Return (x, y) of the center of cell containing provided text 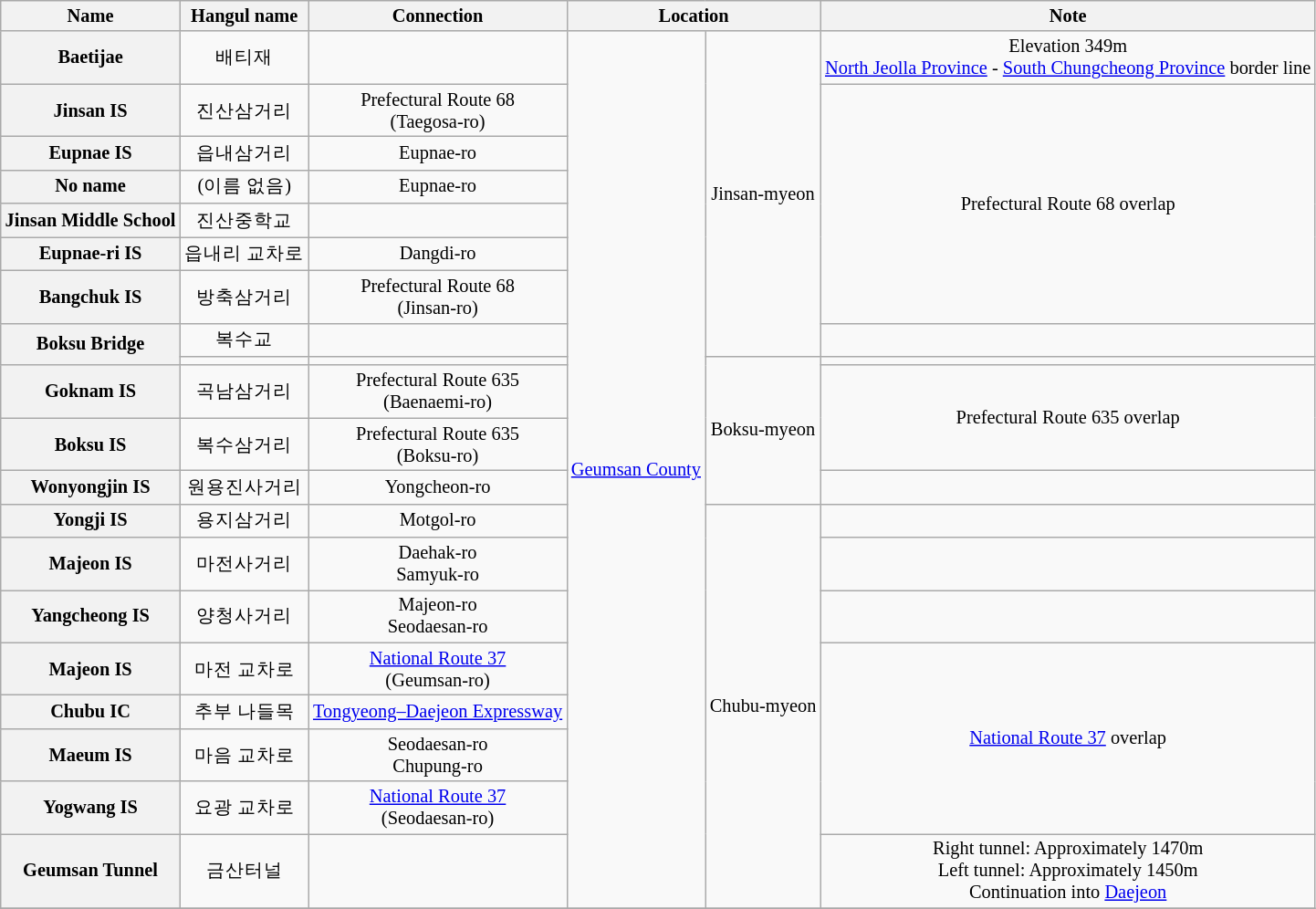
Chubu-myeon (763, 706)
Yongcheon-ro (438, 487)
원용진사거리 (245, 487)
Boksu Bridge (91, 344)
National Route 37(Geumsan-ro) (438, 669)
진산삼거리 (245, 110)
Jinsan-myeon (763, 193)
Maeum IS (91, 755)
양청사거리 (245, 616)
Jinsan Middle School (91, 221)
복수교 (245, 340)
마음 교차로 (245, 755)
방축삼거리 (245, 297)
National Route 37(Seodaesan-ro) (438, 808)
마전 교차로 (245, 669)
Prefectural Route 68(Jinsan-ro) (438, 297)
Prefectural Route 635 overlap (1068, 418)
Prefectural Route 635(Baenaemi-ro) (438, 392)
배티재 (245, 57)
Boksu-myeon (763, 430)
Jinsan IS (91, 110)
진산중학교 (245, 221)
용지삼거리 (245, 520)
No name (91, 186)
Boksu IS (91, 444)
Eupnae IS (91, 153)
금산터널 (245, 871)
(이름 없음) (245, 186)
Prefectural Route 635(Boksu-ro) (438, 444)
Wonyongjin IS (91, 487)
Connection (438, 16)
Geumsan County (636, 469)
요광 교차로 (245, 808)
Chubu IC (91, 712)
Tongyeong–Daejeon Expressway (438, 712)
Name (91, 16)
Dangdi-ro (438, 254)
추부 나들목 (245, 712)
Yangcheong IS (91, 616)
Yogwang IS (91, 808)
Hangul name (245, 16)
Prefectural Route 68(Taegosa-ro) (438, 110)
Location (694, 16)
Baetijae (91, 57)
Yongji IS (91, 520)
읍내리 교차로 (245, 254)
Eupnae-ri IS (91, 254)
Motgol-ro (438, 520)
복수삼거리 (245, 444)
Goknam IS (91, 392)
읍내삼거리 (245, 153)
마전사거리 (245, 564)
Note (1068, 16)
Daehak-roSamyuk-ro (438, 564)
National Route 37 overlap (1068, 738)
Majeon-roSeodaesan-ro (438, 616)
Right tunnel: Approximately 1470mLeft tunnel: Approximately 1450mContinuation into Daejeon (1068, 871)
Prefectural Route 68 overlap (1068, 204)
Bangchuk IS (91, 297)
곡남삼거리 (245, 392)
Geumsan Tunnel (91, 871)
Seodaesan-roChupung-ro (438, 755)
Elevation 349mNorth Jeolla Province - South Chungcheong Province border line (1068, 57)
